Return the [X, Y] coordinate for the center point of the cell that contains the specified text.  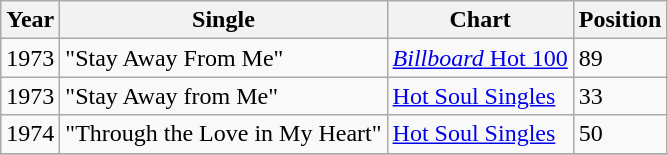
Chart [480, 20]
Single [224, 20]
"Stay Away from Me" [224, 96]
"Through the Love in My Heart" [224, 134]
Billboard Hot 100 [480, 58]
Year [30, 20]
1974 [30, 134]
"Stay Away From Me" [224, 58]
89 [620, 58]
Position [620, 20]
33 [620, 96]
50 [620, 134]
